Search for the cell housing the specified text and yield its (X, Y) center coordinate. 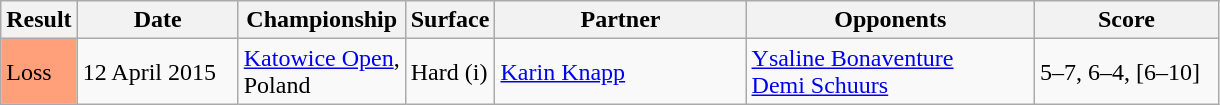
Ysaline Bonaventure Demi Schuurs (890, 72)
Score (1127, 20)
Partner (620, 20)
Surface (450, 20)
12 April 2015 (158, 72)
Katowice Open, Poland (322, 72)
Karin Knapp (620, 72)
Result (39, 20)
Opponents (890, 20)
Championship (322, 20)
Loss (39, 72)
Hard (i) (450, 72)
5–7, 6–4, [6–10] (1127, 72)
Date (158, 20)
